Provide the [x, y] coordinate of the cell's center where the given text is located.  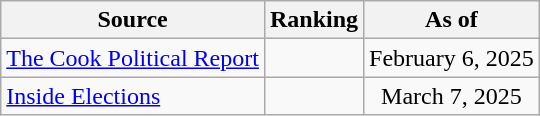
Source [133, 20]
Inside Elections [133, 96]
As of [452, 20]
February 6, 2025 [452, 58]
March 7, 2025 [452, 96]
Ranking [314, 20]
The Cook Political Report [133, 58]
